Output the [x, y] coordinate of the center of the cell containing the given text.  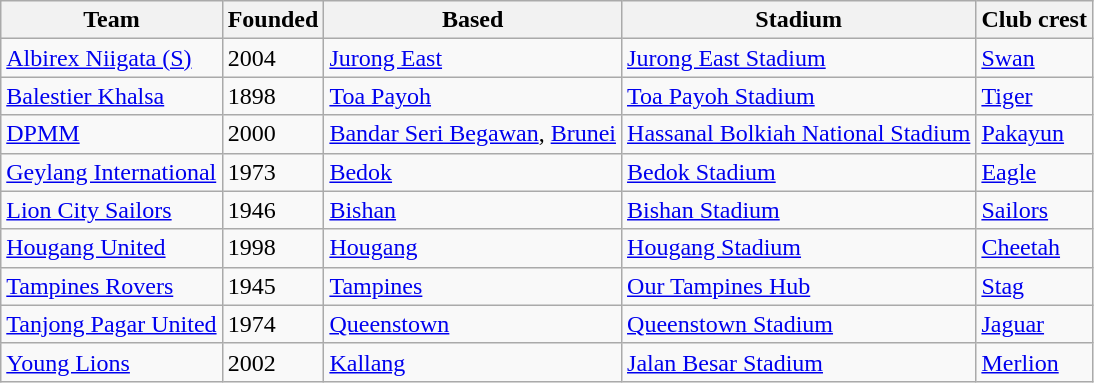
Stadium [799, 20]
Bandar Seri Begawan, Brunei [473, 134]
2004 [273, 58]
1974 [273, 324]
Founded [273, 20]
Club crest [1034, 20]
1946 [273, 210]
Geylang International [112, 172]
Team [112, 20]
Our Tampines Hub [799, 286]
Bishan Stadium [799, 210]
2000 [273, 134]
Jalan Besar Stadium [799, 362]
Hougang [473, 248]
Balestier Khalsa [112, 96]
Hougang United [112, 248]
Sailors [1034, 210]
Swan [1034, 58]
Cheetah [1034, 248]
Based [473, 20]
Queenstown [473, 324]
Hassanal Bolkiah National Stadium [799, 134]
Toa Payoh [473, 96]
DPMM [112, 134]
Lion City Sailors [112, 210]
Tiger [1034, 96]
Eagle [1034, 172]
Bedok [473, 172]
1973 [273, 172]
Tanjong Pagar United [112, 324]
Toa Payoh Stadium [799, 96]
Albirex Niigata (S) [112, 58]
Tampines Rovers [112, 286]
2002 [273, 362]
Hougang Stadium [799, 248]
1998 [273, 248]
Jurong East Stadium [799, 58]
Bedok Stadium [799, 172]
Tampines [473, 286]
Pakayun [1034, 134]
Stag [1034, 286]
1898 [273, 96]
Jaguar [1034, 324]
Bishan [473, 210]
Young Lions [112, 362]
Jurong East [473, 58]
Kallang [473, 362]
1945 [273, 286]
Merlion [1034, 362]
Queenstown Stadium [799, 324]
